Detect which cell encompasses the target text, then output its [x, y] center coordinate. 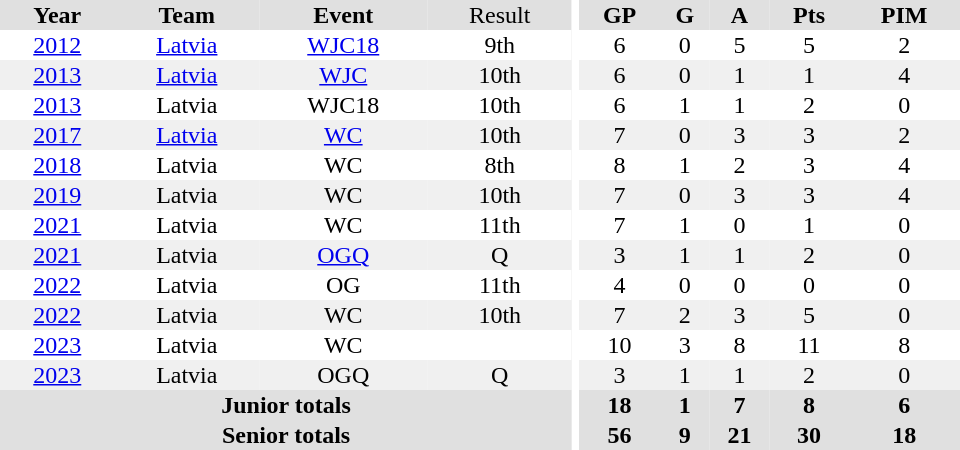
9th [500, 45]
GP [620, 15]
Year [58, 15]
8th [500, 165]
Junior totals [286, 405]
G [684, 15]
10 [620, 345]
2012 [58, 45]
9 [684, 435]
A [740, 15]
Pts [810, 15]
Senior totals [286, 435]
2018 [58, 165]
OG [343, 285]
WJC [343, 75]
56 [620, 435]
2017 [58, 135]
11 [810, 345]
Event [343, 15]
2019 [58, 195]
30 [810, 435]
Result [500, 15]
21 [740, 435]
Team [187, 15]
PIM [904, 15]
